Identify which cell holds the provided text, then report its [X, Y] central coordinate. 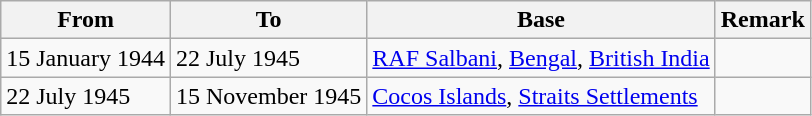
Base [541, 20]
To [268, 20]
15 January 1944 [86, 58]
Cocos Islands, Straits Settlements [541, 96]
From [86, 20]
15 November 1945 [268, 96]
RAF Salbani, Bengal, British India [541, 58]
Remark [762, 20]
